Return [X, Y] of the center of cell containing provided text 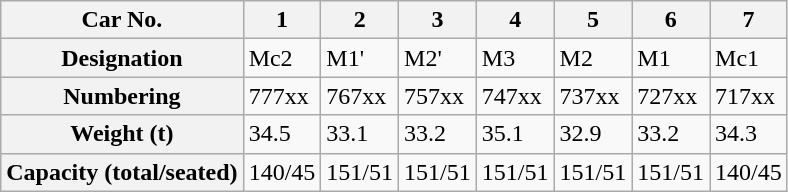
Designation [122, 58]
34.5 [282, 134]
34.3 [749, 134]
M1 [671, 58]
727xx [671, 96]
717xx [749, 96]
2 [360, 20]
7 [749, 20]
M3 [515, 58]
M2' [438, 58]
757xx [438, 96]
33.1 [360, 134]
5 [593, 20]
M2 [593, 58]
767xx [360, 96]
6 [671, 20]
Weight (t) [122, 134]
32.9 [593, 134]
35.1 [515, 134]
Capacity (total/seated) [122, 172]
747xx [515, 96]
1 [282, 20]
Car No. [122, 20]
Numbering [122, 96]
4 [515, 20]
777xx [282, 96]
Mc2 [282, 58]
M1' [360, 58]
737xx [593, 96]
3 [438, 20]
Mc1 [749, 58]
